Identify which cell holds the provided text, then report its (X, Y) central coordinate. 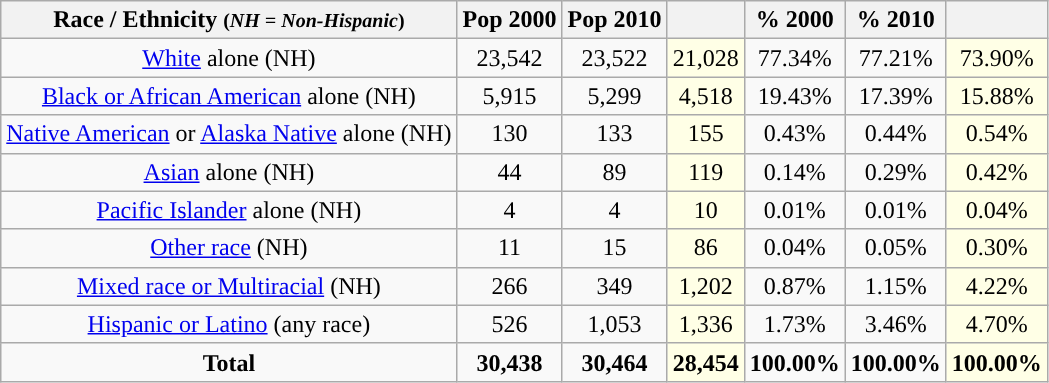
0.14% (794, 172)
Native American or Alaska Native alone (NH) (229, 134)
Other race (NH) (229, 248)
1,202 (706, 286)
0.42% (996, 172)
526 (510, 324)
23,542 (510, 58)
Mixed race or Multiracial (NH) (229, 286)
30,464 (614, 362)
% 2010 (896, 20)
0.87% (794, 286)
0.44% (896, 134)
73.90% (996, 58)
155 (706, 134)
349 (614, 286)
44 (510, 172)
4.22% (996, 286)
3.46% (896, 324)
15 (614, 248)
Pacific Islander alone (NH) (229, 210)
0.29% (896, 172)
10 (706, 210)
28,454 (706, 362)
1.73% (794, 324)
30,438 (510, 362)
1,053 (614, 324)
0.43% (794, 134)
0.30% (996, 248)
Pop 2010 (614, 20)
1.15% (896, 286)
4.70% (996, 324)
Asian alone (NH) (229, 172)
77.34% (794, 58)
86 (706, 248)
19.43% (794, 96)
21,028 (706, 58)
White alone (NH) (229, 58)
5,915 (510, 96)
119 (706, 172)
Pop 2000 (510, 20)
5,299 (614, 96)
0.54% (996, 134)
17.39% (896, 96)
11 (510, 248)
133 (614, 134)
77.21% (896, 58)
% 2000 (794, 20)
Black or African American alone (NH) (229, 96)
4,518 (706, 96)
Race / Ethnicity (NH = Non-Hispanic) (229, 20)
1,336 (706, 324)
130 (510, 134)
15.88% (996, 96)
Hispanic or Latino (any race) (229, 324)
266 (510, 286)
Total (229, 362)
0.05% (896, 248)
23,522 (614, 58)
89 (614, 172)
